From the cell containing the given text, extract its center point as [x, y] coordinate. 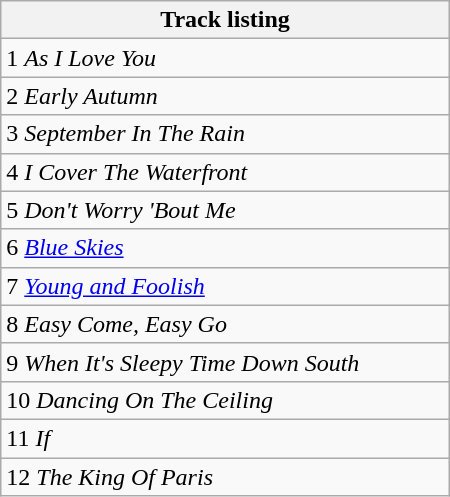
10 Dancing On The Ceiling [225, 400]
7 Young and Foolish [225, 286]
2 Early Autumn [225, 96]
5 Don't Worry 'Bout Me [225, 210]
6 Blue Skies [225, 248]
9 When It's Sleepy Time Down South [225, 362]
12 The King Of Paris [225, 477]
3 September In The Rain [225, 134]
4 I Cover The Waterfront [225, 172]
1 As I Love You [225, 58]
Track listing [225, 20]
11 If [225, 438]
8 Easy Come, Easy Go [225, 324]
